Locate the cell with the specified text and output its (x, y) center coordinate. 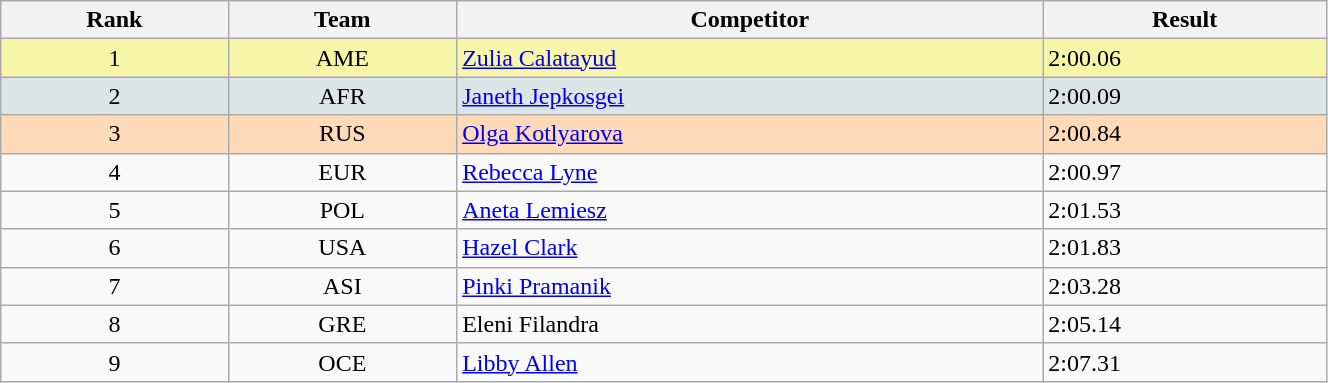
9 (114, 362)
OCE (342, 362)
GRE (342, 324)
Team (342, 20)
2:01.53 (1185, 210)
EUR (342, 172)
Libby Allen (750, 362)
Result (1185, 20)
2:07.31 (1185, 362)
2 (114, 96)
1 (114, 58)
Competitor (750, 20)
Janeth Jepkosgei (750, 96)
Rebecca Lyne (750, 172)
2:03.28 (1185, 286)
2:00.84 (1185, 134)
Rank (114, 20)
8 (114, 324)
Aneta Lemiesz (750, 210)
Pinki Pramanik (750, 286)
Olga Kotlyarova (750, 134)
7 (114, 286)
2:00.97 (1185, 172)
2:05.14 (1185, 324)
USA (342, 248)
AME (342, 58)
ASI (342, 286)
5 (114, 210)
2:01.83 (1185, 248)
POL (342, 210)
Zulia Calatayud (750, 58)
6 (114, 248)
3 (114, 134)
RUS (342, 134)
AFR (342, 96)
Eleni Filandra (750, 324)
2:00.09 (1185, 96)
4 (114, 172)
2:00.06 (1185, 58)
Hazel Clark (750, 248)
